Extract the [x, y] coordinate from the center of the cell holding the provided text.  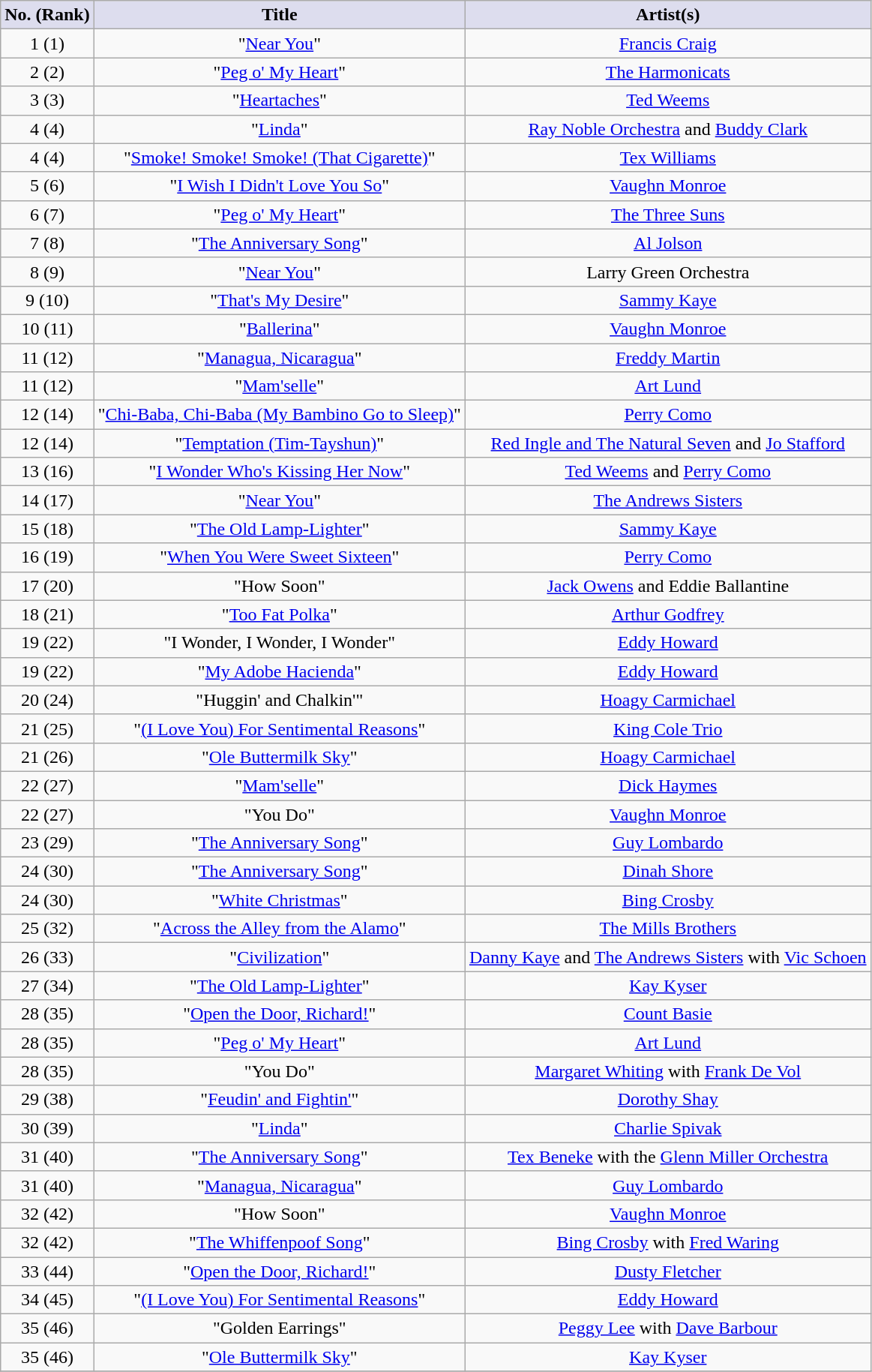
"White Christmas" [279, 900]
6 (7) [47, 215]
21 (25) [47, 728]
Bing Crosby with Fred Waring [667, 1242]
7 (8) [47, 243]
The Andrews Sisters [667, 500]
27 (34) [47, 986]
Bing Crosby [667, 900]
"Temptation (Tim-Tayshun)" [279, 443]
13 (16) [47, 472]
Al Jolson [667, 243]
Tex Williams [667, 158]
34 (45) [47, 1300]
15 (18) [47, 529]
3 (3) [47, 101]
Dusty Fletcher [667, 1271]
"The Whiffenpoof Song" [279, 1242]
"Huggin' and Chalkin'" [279, 700]
"When You Were Sweet Sixteen" [279, 557]
26 (33) [47, 957]
5 (6) [47, 186]
Artist(s) [667, 15]
14 (17) [47, 500]
"Chi-Baba, Chi-Baba (My Bambino Go to Sleep)" [279, 415]
Danny Kaye and The Andrews Sisters with Vic Schoen [667, 957]
Dorothy Shay [667, 1100]
16 (19) [47, 557]
The Harmonicats [667, 72]
King Cole Trio [667, 728]
8 (9) [47, 272]
"I Wish I Didn't Love You So" [279, 186]
Margaret Whiting with Frank De Vol [667, 1071]
23 (29) [47, 843]
Dinah Shore [667, 872]
The Mills Brothers [667, 929]
"Civilization" [279, 957]
Title [279, 15]
Red Ingle and The Natural Seven and Jo Stafford [667, 443]
29 (38) [47, 1100]
"Across the Alley from the Alamo" [279, 929]
Arthur Godfrey [667, 614]
Francis Craig [667, 44]
"I Wonder, I Wonder, I Wonder" [279, 643]
17 (20) [47, 586]
9 (10) [47, 300]
Count Basie [667, 1014]
Ray Noble Orchestra and Buddy Clark [667, 129]
Ted Weems [667, 101]
20 (24) [47, 700]
25 (32) [47, 929]
"Too Fat Polka" [279, 614]
"Heartaches" [279, 101]
Dick Haymes [667, 785]
Peggy Lee with Dave Barbour [667, 1328]
No. (Rank) [47, 15]
"Golden Earrings" [279, 1328]
"I Wonder Who's Kissing Her Now" [279, 472]
"That's My Desire" [279, 300]
"My Adobe Hacienda" [279, 671]
1 (1) [47, 44]
Tex Beneke with the Glenn Miller Orchestra [667, 1157]
Charlie Spivak [667, 1128]
18 (21) [47, 614]
10 (11) [47, 329]
The Three Suns [667, 215]
"Smoke! Smoke! Smoke! (That Cigarette)" [279, 158]
2 (2) [47, 72]
Freddy Martin [667, 358]
Jack Owens and Eddie Ballantine [667, 586]
"Ballerina" [279, 329]
"Feudin' and Fightin'" [279, 1100]
33 (44) [47, 1271]
Larry Green Orchestra [667, 272]
30 (39) [47, 1128]
21 (26) [47, 757]
Ted Weems and Perry Como [667, 472]
